Extract the (X, Y) coordinate from the center of the cell holding the provided text.  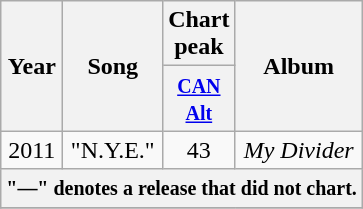
CANAlt (199, 98)
"N.Y.E." (113, 150)
Chart peak (199, 34)
My Divider (298, 150)
Year (32, 66)
43 (199, 150)
"—" denotes a release that did not chart. (182, 188)
Song (113, 66)
Album (298, 66)
2011 (32, 150)
